Determine the [X, Y] coordinate at the center of the cell enclosing the given text.  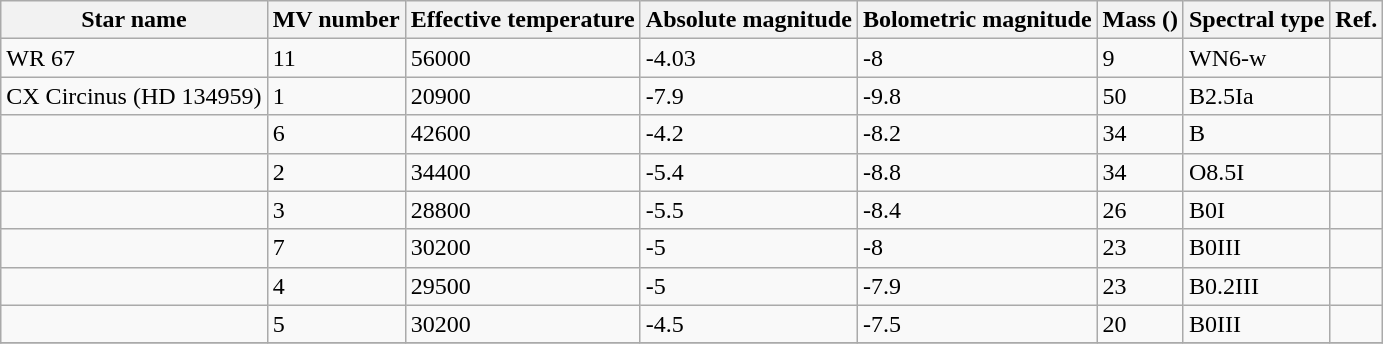
-8.8 [977, 172]
4 [336, 286]
5 [336, 324]
56000 [522, 58]
-5.4 [748, 172]
6 [336, 134]
-8.4 [977, 210]
20 [1140, 324]
B2.5Ia [1256, 96]
WN6-w [1256, 58]
CX Circinus (HD 134959) [134, 96]
-4.2 [748, 134]
-4.03 [748, 58]
B [1256, 134]
26 [1140, 210]
3 [336, 210]
9 [1140, 58]
29500 [522, 286]
-4.5 [748, 324]
Star name [134, 20]
Spectral type [1256, 20]
-7.5 [977, 324]
2 [336, 172]
B0I [1256, 210]
B0.2III [1256, 286]
7 [336, 248]
-5.5 [748, 210]
MV number [336, 20]
Ref. [1356, 20]
Effective temperature [522, 20]
50 [1140, 96]
42600 [522, 134]
20900 [522, 96]
-8.2 [977, 134]
28800 [522, 210]
WR 67 [134, 58]
34400 [522, 172]
O8.5I [1256, 172]
1 [336, 96]
Bolometric magnitude [977, 20]
-9.8 [977, 96]
Mass () [1140, 20]
Absolute magnitude [748, 20]
11 [336, 58]
